Find where the given text appears and provide that cell's center as [X, Y] coordinate. 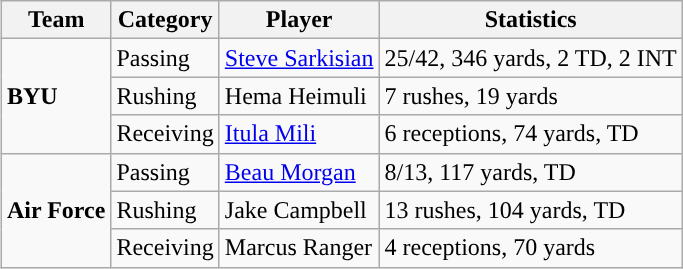
25/42, 346 yards, 2 TD, 2 INT [530, 58]
Steve Sarkisian [299, 58]
Player [299, 20]
Statistics [530, 20]
Air Force [56, 210]
Jake Campbell [299, 210]
6 receptions, 74 yards, TD [530, 134]
Beau Morgan [299, 172]
Category [165, 20]
8/13, 117 yards, TD [530, 172]
13 rushes, 104 yards, TD [530, 210]
Itula Mili [299, 134]
BYU [56, 96]
7 rushes, 19 yards [530, 96]
Team [56, 20]
4 receptions, 70 yards [530, 248]
Marcus Ranger [299, 248]
Hema Heimuli [299, 96]
